Return [X, Y] of the center of cell containing provided text 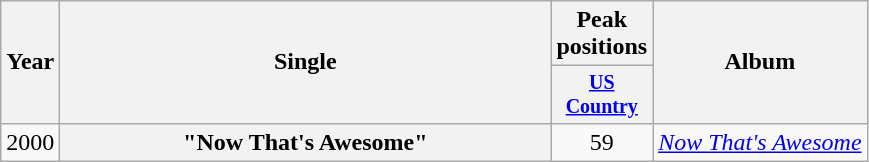
Album [760, 62]
Year [30, 62]
Now That's Awesome [760, 142]
Single [306, 62]
Peak positions [602, 34]
59 [602, 142]
US Country [602, 94]
"Now That's Awesome" [306, 142]
2000 [30, 142]
